Identify which cell holds the provided text, then report its [X, Y] central coordinate. 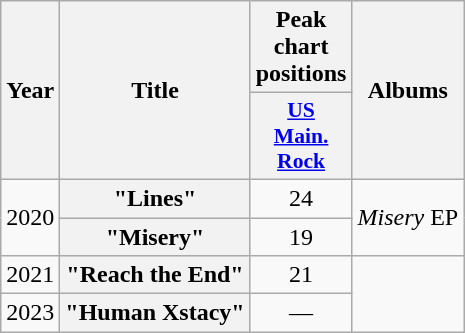
"Reach the End" [155, 275]
— [301, 313]
2020 [30, 217]
"Human Xstacy" [155, 313]
19 [301, 237]
2023 [30, 313]
21 [301, 275]
USMain.Rock [301, 136]
Misery EP [408, 217]
Year [30, 90]
Title [155, 90]
Albums [408, 90]
2021 [30, 275]
24 [301, 198]
"Lines" [155, 198]
"Misery" [155, 237]
Peak chart positions [301, 47]
